Scan for the cell matching the given text and deliver its [x, y] coordinate at center. 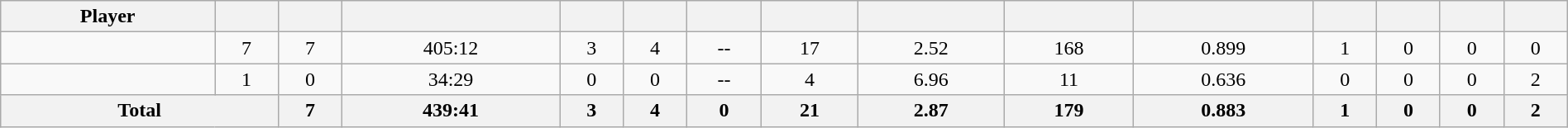
2.87 [931, 111]
2.52 [931, 48]
0.636 [1224, 79]
34:29 [450, 79]
21 [809, 111]
439:41 [450, 111]
179 [1068, 111]
168 [1068, 48]
0.899 [1224, 48]
6.96 [931, 79]
0.883 [1224, 111]
Total [140, 111]
11 [1068, 79]
405:12 [450, 48]
17 [809, 48]
Player [108, 17]
